Provide the [x, y] coordinate of the cell's center where the given text is located.  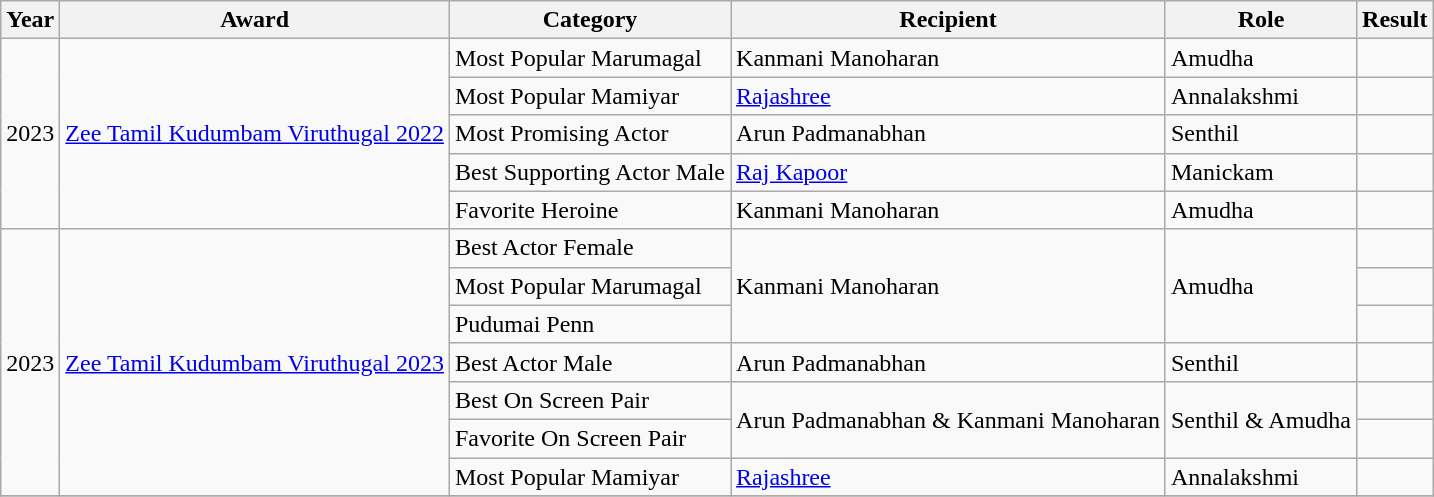
Favorite Heroine [590, 210]
Category [590, 20]
Award [255, 20]
Best On Screen Pair [590, 400]
Arun Padmanabhan & Kanmani Manoharan [948, 419]
Favorite On Screen Pair [590, 438]
Manickam [1260, 172]
Zee Tamil Kudumbam Viruthugal 2022 [255, 134]
Raj Kapoor [948, 172]
Best Supporting Actor Male [590, 172]
Best Actor Male [590, 362]
Best Actor Female [590, 248]
Most Promising Actor [590, 134]
Zee Tamil Kudumbam Viruthugal 2023 [255, 362]
Pudumai Penn [590, 324]
Senthil & Amudha [1260, 419]
Result [1395, 20]
Recipient [948, 20]
Year [30, 20]
Role [1260, 20]
